For the text-containing cell, return its midpoint in (x, y) coordinate format. 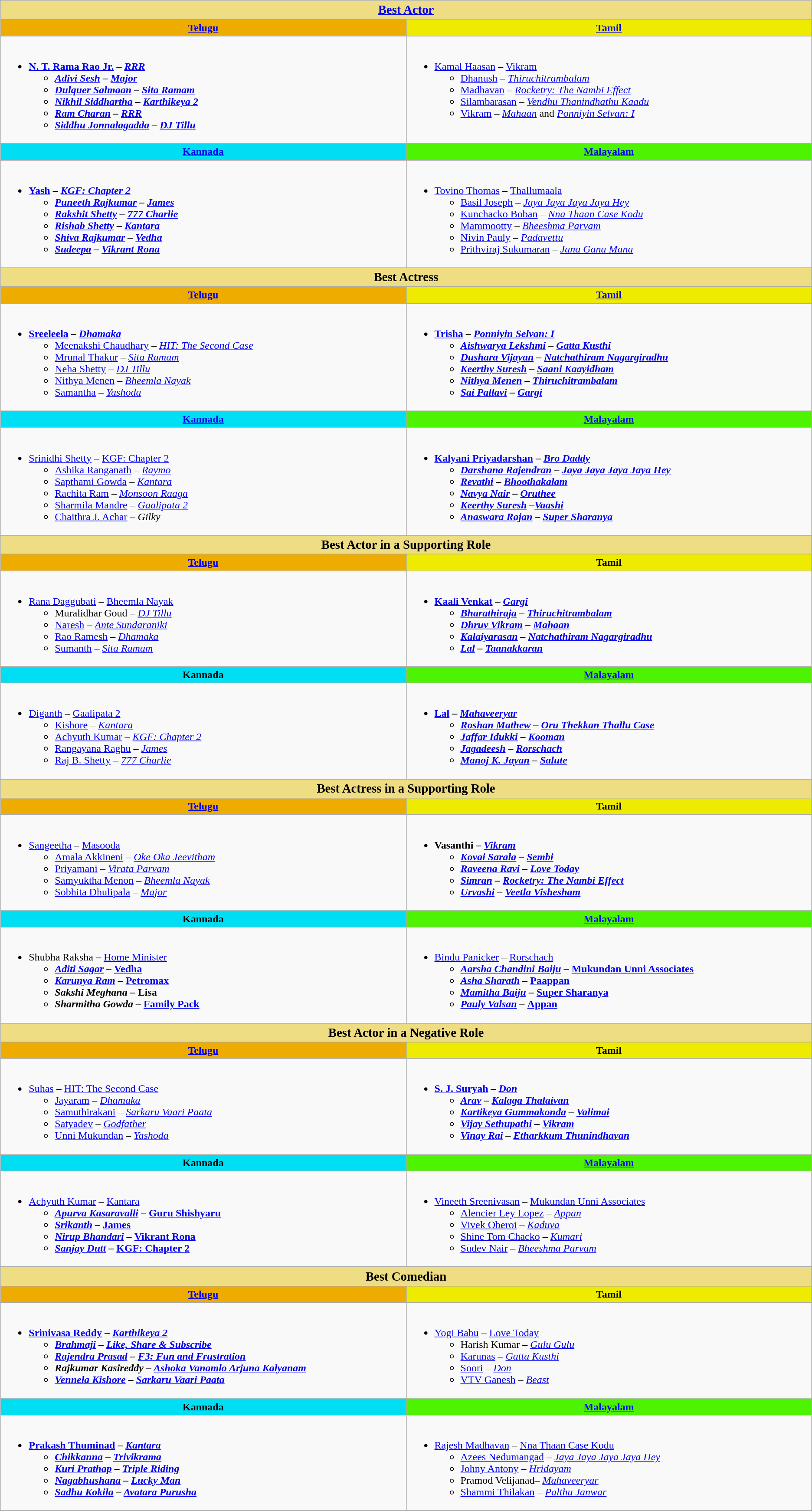
Sangeetha – MasoodaAmala Akkineni – Oke Oka JeevithamPriyamani – Virata ParvamSamyuktha Menon – Bheemla NayakSobhita Dhulipala – Major (203, 862)
Yash – KGF: Chapter 2Puneeth Rajkumar – JamesRakshit Shetty – 777 CharlieRishab Shetty – KantaraShiva Rajkumar – VedhaSudeepa – Vikrant Rona (203, 214)
Prakash Thuminad – KantaraChikkanna – TrivikramaKuri Prathap – Triple RidingNagabhushana – Lucky ManSadhu Kokila – Avatara Purusha (203, 1463)
Vasanthi – VikramKovai Sarala – SembiRaveena Ravi – Love TodaySimran – Rocketry: The Nambi EffectUrvashi – Veetla Vishesham (609, 862)
N. T. Rama Rao Jr. – RRRAdivi Sesh – MajorDulquer Salmaan – Sita RamamNikhil Siddhartha – Karthikeya 2Ram Charan – RRRSiddhu Jonnalagadda – DJ Tillu (203, 90)
Best Actor in a Supporting Role (406, 544)
S. J. Suryah – DonArav – Kalaga ThalaivanKartikeya Gummakonda – ValimaiVijay Sethupathi – VikramVinay Rai – Etharkkum Thunindhavan (609, 1106)
Best Actor in a Negative Role (406, 1032)
Best Actress in a Supporting Role (406, 789)
Yogi Babu – Love TodayHarish Kumar – Gulu GuluKarunas – Gatta KusthiSoori – DonVTV Ganesh – Beast (609, 1350)
Achyuth Kumar – KantaraApurva Kasaravalli – Guru ShishyaruSrikanth – JamesNirup Bhandari – Vikrant RonaSanjay Dutt – KGF: Chapter 2 (203, 1219)
Best Comedian (406, 1276)
Diganth – Gaalipata 2Kishore – KantaraAchyuth Kumar – KGF: Chapter 2Rangayana Raghu – JamesRaj B. Shetty – 777 Charlie (203, 731)
Vineeth Sreenivasan – Mukundan Unni AssociatesAlencier Ley Lopez – AppanVivek Oberoi – KaduvaShine Tom Chacko – KumariSudev Nair – Bheeshma Parvam (609, 1219)
Bindu Panicker – RorschachAarsha Chandini Baiju – Mukundan Unni AssociatesAsha Sharath – PaappanMamitha Baiju – Super SharanyaPauly Valsan – Appan (609, 975)
Shubha Raksha – Home MinisterAditi Sagar – VedhaKarunya Ram – PetromaxSakshi Meghana – LisaSharmitha Gowda – Family Pack (203, 975)
Best Actor (406, 10)
Lal – MahaveeryarRoshan Mathew – Oru Thekkan Thallu CaseJaffar Idukki – KoomanJagadeesh – RorschachManoj K. Jayan – Salute (609, 731)
Kaali Venkat – GargiBharathiraja – ThiruchitrambalamDhruv Vikram – MahaanKalaiyarasan – Natchathiram NagargiradhuLal – Taanakkaran (609, 619)
Rana Daggubati – Bheemla NayakMuralidhar Goud – DJ TilluNaresh – Ante SundaranikiRao Ramesh – DhamakaSumanth – Sita Ramam (203, 619)
Best Actress (406, 277)
Suhas – HIT: The Second CaseJayaram – DhamakaSamuthirakani – Sarkaru Vaari PaataSatyadev – GodfatherUnni Mukundan – Yashoda (203, 1106)
